Search for the cell housing the specified text and yield its [X, Y] center coordinate. 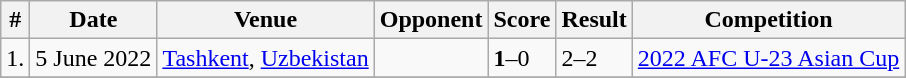
5 June 2022 [94, 58]
Score [522, 20]
1. [16, 58]
Opponent [431, 20]
1–0 [522, 58]
Result [594, 20]
Date [94, 20]
Venue [266, 20]
Competition [768, 20]
2–2 [594, 58]
2022 AFC U-23 Asian Cup [768, 58]
Tashkent, Uzbekistan [266, 58]
# [16, 20]
